Identify which cell holds the provided text, then report its (x, y) central coordinate. 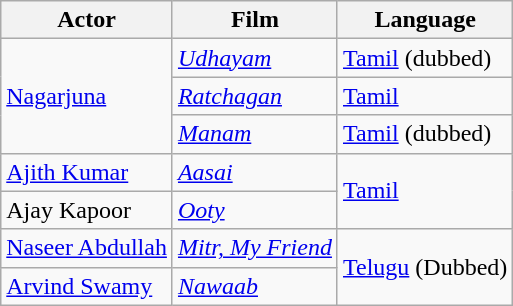
Ratchagan (254, 96)
Actor (87, 20)
Ajith Kumar (87, 172)
Ooty (254, 210)
Nawaab (254, 286)
Film (254, 20)
Naseer Abdullah (87, 248)
Nagarjuna (87, 96)
Language (424, 20)
Udhayam (254, 58)
Telugu (Dubbed) (424, 267)
Aasai (254, 172)
Manam (254, 134)
Arvind Swamy (87, 286)
Mitr, My Friend (254, 248)
Ajay Kapoor (87, 210)
